Pinpoint the cell where the given text exists, returning its [X, Y] midpoint coordinate. 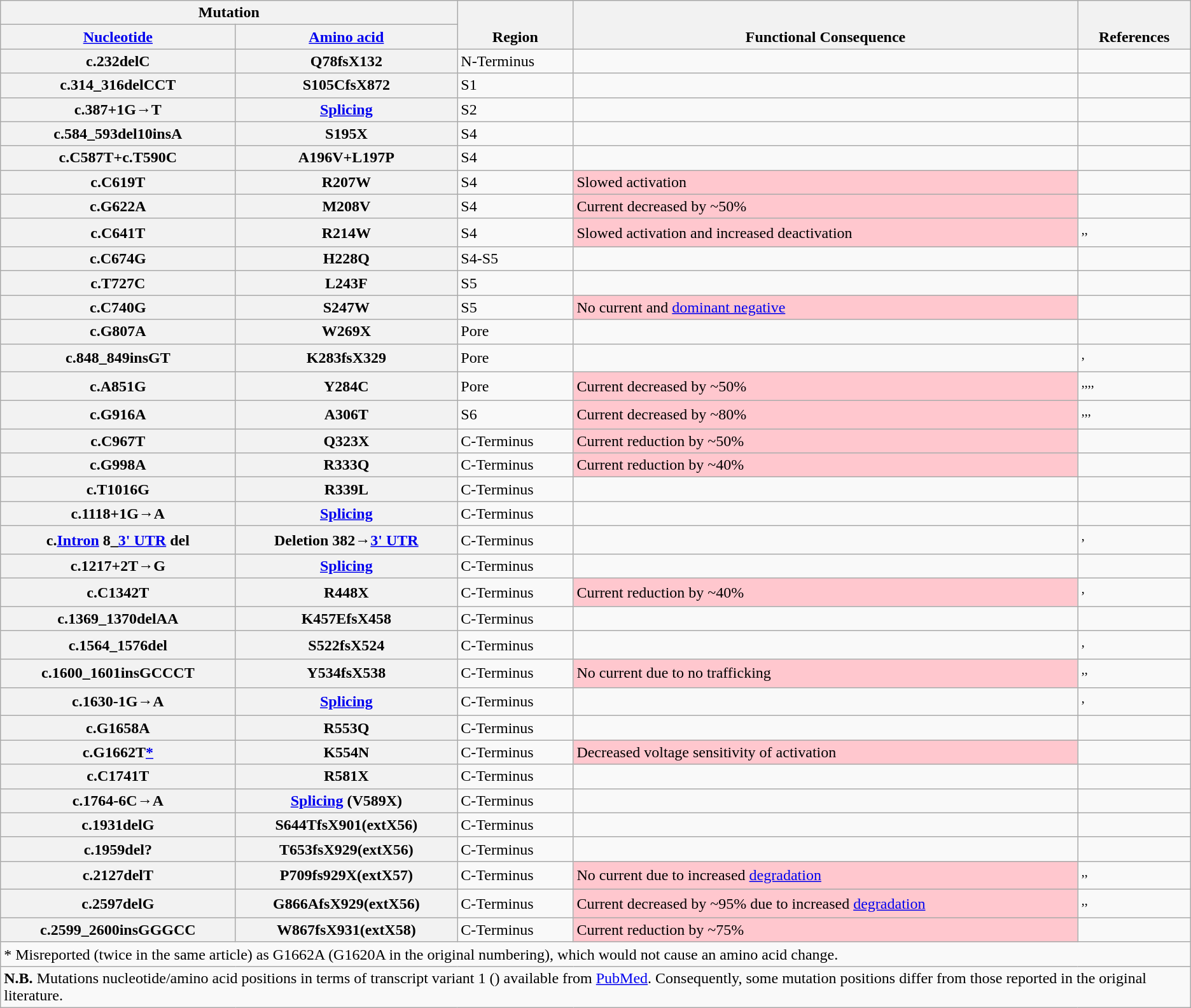
c.1564_1576del [118, 645]
c.387+1G→T [118, 109]
S105CfsX872 [346, 85]
S644TfsX901(extX56) [346, 825]
S195X [346, 134]
S2 [515, 109]
c.1369_1370delAA [118, 619]
c.C1741T [118, 776]
S247W [346, 307]
Amino acid [346, 37]
T653fsX929(extX56) [346, 849]
P709fs929X(extX57) [346, 876]
c.G1662T* [118, 752]
c.C1342T [118, 593]
,,,, [1134, 387]
R333Q [346, 465]
c.C587T+c.T590C [118, 158]
Current decreased by ~95% due to increased degradation [826, 904]
c.2127delT [118, 876]
R207W [346, 182]
c.1959del? [118, 849]
A306T [346, 415]
R581X [346, 776]
R553Q [346, 728]
H228Q [346, 259]
c.1764-6C→A [118, 801]
S522fsX524 [346, 645]
c.G998A [118, 465]
W867fsX931(extX58) [346, 930]
c.314_316delCCT [118, 85]
R214W [346, 233]
c.C674G [118, 259]
M208V [346, 206]
c.232delC [118, 61]
c.G916A [118, 415]
c.1118+1G→A [118, 514]
c.G622A [118, 206]
No current and dominant negative [826, 307]
Slowed activation and increased deactivation [826, 233]
c.584_593del10insA [118, 134]
c.1630-1G→A [118, 701]
c.C967T [118, 441]
c.C740G [118, 307]
c.T1016G [118, 489]
c.T727C [118, 283]
References [1134, 25]
Q323X [346, 441]
S4-S5 [515, 259]
Mutation [229, 13]
c.2597delG [118, 904]
R339L [346, 489]
Slowed activation [826, 182]
N-Terminus [515, 61]
Y284C [346, 387]
K283fsX329 [346, 358]
c.2599_2600insGGGCC [118, 930]
R448X [346, 593]
c.1217+2T→G [118, 566]
* Misreported (twice in the same article) as G1662A (G1620A in the original numbering), which would not cause an amino acid change. [595, 954]
Deletion 382→3' UTR [346, 540]
c.G807A [118, 332]
c.A851G [118, 387]
Current reduction by ~75% [826, 930]
c.848_849insGT [118, 358]
Functional Consequence [826, 25]
,,, [1134, 415]
S6 [515, 415]
c.G1658A [118, 728]
c.Intron 8_3' UTR del [118, 540]
Y534fsX538 [346, 673]
G866AfsX929(extX56) [346, 904]
A196V+L197P [346, 158]
No current due to increased degradation [826, 876]
c.1931delG [118, 825]
Splicing (V589X) [346, 801]
K457EfsX458 [346, 619]
K554N [346, 752]
Decreased voltage sensitivity of activation [826, 752]
Nucleotide [118, 37]
W269X [346, 332]
Region [515, 25]
S1 [515, 85]
Current reduction by ~50% [826, 441]
c.C619T [118, 182]
No current due to no trafficking [826, 673]
L243F [346, 283]
c.C641T [118, 233]
c.1600_1601insGCCCT [118, 673]
Q78fsX132 [346, 61]
Current decreased by ~80% [826, 415]
